Identify which cell holds the provided text, then report its [x, y] central coordinate. 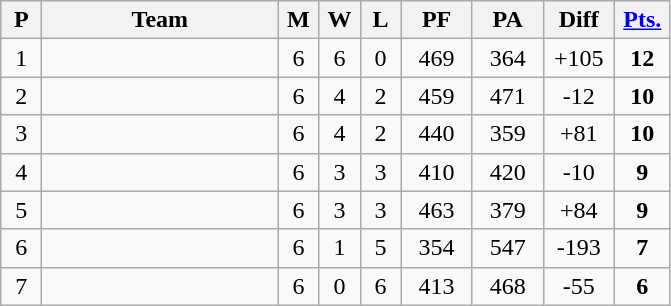
547 [508, 248]
413 [436, 286]
Team [160, 20]
469 [436, 58]
L [380, 20]
379 [508, 210]
-12 [578, 96]
+81 [578, 134]
410 [436, 172]
M [298, 20]
Pts. [642, 20]
420 [508, 172]
12 [642, 58]
-55 [578, 286]
471 [508, 96]
359 [508, 134]
+105 [578, 58]
+84 [578, 210]
-10 [578, 172]
P [22, 20]
468 [508, 286]
354 [436, 248]
PA [508, 20]
459 [436, 96]
463 [436, 210]
364 [508, 58]
W [340, 20]
Diff [578, 20]
PF [436, 20]
440 [436, 134]
-193 [578, 248]
